For the text-containing cell, return its midpoint in [X, Y] coordinate format. 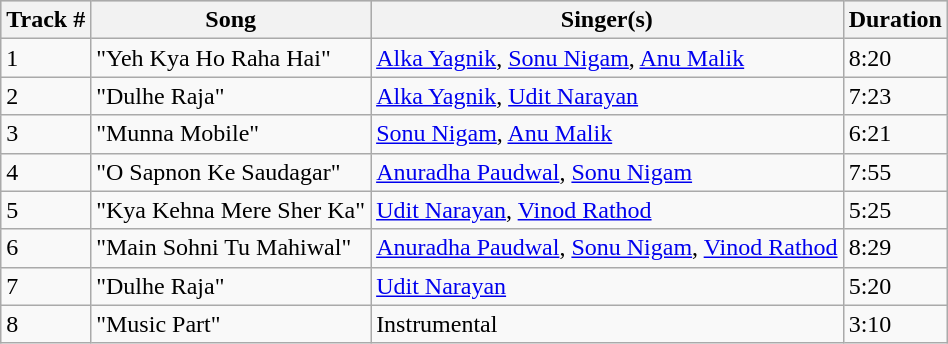
7:23 [895, 96]
7:55 [895, 172]
5 [46, 210]
Anuradha Paudwal, Sonu Nigam, Vinod Rathod [607, 248]
Udit Narayan [607, 286]
Sonu Nigam, Anu Malik [607, 134]
5:25 [895, 210]
4 [46, 172]
3 [46, 134]
"Music Part" [231, 324]
3:10 [895, 324]
Duration [895, 20]
6 [46, 248]
Alka Yagnik, Sonu Nigam, Anu Malik [607, 58]
5:20 [895, 286]
8:29 [895, 248]
1 [46, 58]
6:21 [895, 134]
8:20 [895, 58]
Anuradha Paudwal, Sonu Nigam [607, 172]
"Yeh Kya Ho Raha Hai" [231, 58]
Singer(s) [607, 20]
"Kya Kehna Mere Sher Ka" [231, 210]
"Munna Mobile" [231, 134]
Song [231, 20]
Alka Yagnik, Udit Narayan [607, 96]
7 [46, 286]
Udit Narayan, Vinod Rathod [607, 210]
8 [46, 324]
2 [46, 96]
"Main Sohni Tu Mahiwal" [231, 248]
"O Sapnon Ke Saudagar" [231, 172]
Instrumental [607, 324]
Track # [46, 20]
